Output the (X, Y) coordinate of the center of the cell containing the given text.  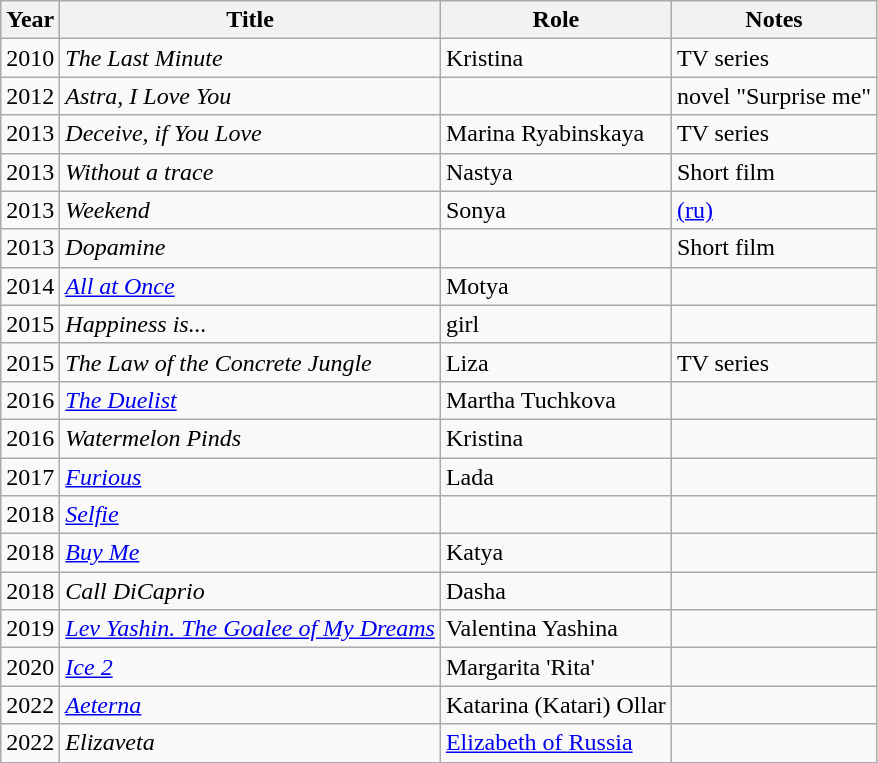
Call DiCaprio (250, 591)
Valentina Yashina (556, 629)
Elizabeth of Russia (556, 743)
Without a trace (250, 172)
Selfie (250, 515)
The Duelist (250, 400)
Ice 2 (250, 667)
All at Once (250, 286)
Furious (250, 477)
Watermelon Pinds (250, 438)
Margarita 'Rita' (556, 667)
Elizaveta (250, 743)
Buy Me (250, 553)
Title (250, 20)
Year (30, 20)
Lev Yashin. The Goalee of My Dreams (250, 629)
Aeterna (250, 705)
Astra, I Love You (250, 96)
Sonya (556, 210)
Katarina (Katari) Ollar (556, 705)
Liza (556, 362)
2010 (30, 58)
The Law of the Concrete Jungle (250, 362)
2020 (30, 667)
Marina Ryabinskaya (556, 134)
2012 (30, 96)
Lada (556, 477)
Nastya (556, 172)
girl (556, 324)
The Last Minute (250, 58)
Motya (556, 286)
(ru) (774, 210)
Dopamine (250, 248)
Martha Tuchkova (556, 400)
2014 (30, 286)
2017 (30, 477)
Dasha (556, 591)
2019 (30, 629)
Happiness is... (250, 324)
Notes (774, 20)
Weekend (250, 210)
novel "Surprise me" (774, 96)
Deceive, if You Love (250, 134)
Katya (556, 553)
Role (556, 20)
